Identify which cell holds the provided text, then report its (x, y) central coordinate. 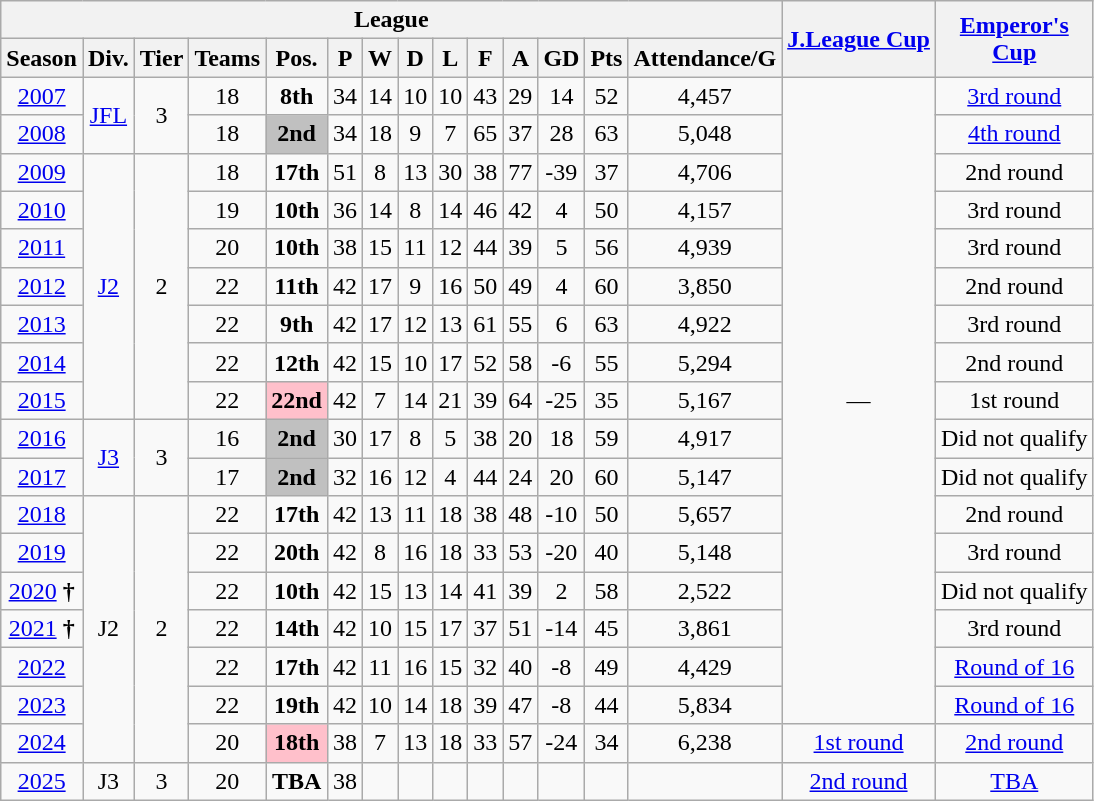
J.League Cup (859, 39)
2012 (42, 286)
2021 † (42, 629)
-6 (562, 362)
2023 (42, 705)
14th (297, 629)
2025 (42, 781)
2018 (42, 515)
19th (297, 705)
Emperor'sCup (1014, 39)
22nd (297, 400)
5,294 (705, 362)
Pts (606, 58)
5,834 (705, 705)
Tier (162, 58)
2024 (42, 743)
L (450, 58)
Div. (108, 58)
2008 (42, 134)
-10 (562, 515)
2010 (42, 210)
43 (486, 96)
45 (606, 629)
-24 (562, 743)
65 (486, 134)
D (416, 58)
2016 (42, 438)
12th (297, 362)
5,048 (705, 134)
36 (344, 210)
JFL (108, 115)
11th (297, 286)
2020 † (42, 591)
24 (520, 477)
6,238 (705, 743)
53 (520, 553)
4,939 (705, 248)
77 (520, 172)
19 (228, 210)
3,861 (705, 629)
Pos. (297, 58)
2017 (42, 477)
2022 (42, 667)
Season (42, 58)
4,922 (705, 324)
League (392, 20)
59 (606, 438)
6 (562, 324)
5,148 (705, 553)
4th round (1014, 134)
2,522 (705, 591)
-25 (562, 400)
4,157 (705, 210)
5,167 (705, 400)
61 (486, 324)
A (520, 58)
W (380, 58)
GD (562, 58)
-20 (562, 553)
Teams (228, 58)
2015 (42, 400)
P (344, 58)
35 (606, 400)
64 (520, 400)
8th (297, 96)
— (859, 400)
20th (297, 553)
3,850 (705, 286)
57 (520, 743)
2007 (42, 96)
2011 (42, 248)
4,429 (705, 667)
4,917 (705, 438)
9th (297, 324)
5,657 (705, 515)
5,147 (705, 477)
2014 (42, 362)
4,457 (705, 96)
47 (520, 705)
41 (486, 591)
2013 (42, 324)
21 (450, 400)
F (486, 58)
-14 (562, 629)
28 (562, 134)
48 (520, 515)
-39 (562, 172)
29 (520, 96)
Attendance/G (705, 58)
18th (297, 743)
46 (486, 210)
2019 (42, 553)
56 (606, 248)
2009 (42, 172)
4,706 (705, 172)
